Extract the [x, y] coordinate from the center of the cell holding the provided text.  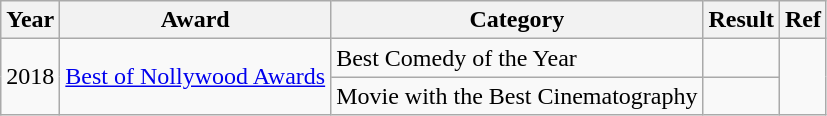
Result [741, 20]
Category [517, 20]
Award [196, 20]
Year [30, 20]
2018 [30, 77]
Best of Nollywood Awards [196, 77]
Best Comedy of the Year [517, 58]
Ref [802, 20]
Movie with the Best Cinematography [517, 96]
